Identify which cell holds the provided text, then report its [X, Y] central coordinate. 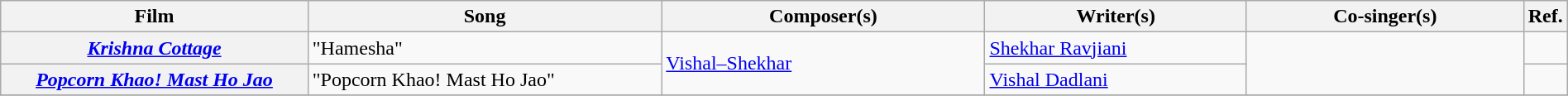
Ref. [1545, 17]
Vishal Dadlani [1116, 79]
Vishal–Shekhar [824, 64]
Composer(s) [824, 17]
Popcorn Khao! Mast Ho Jao [155, 79]
Writer(s) [1116, 17]
Co-singer(s) [1384, 17]
Song [485, 17]
"Hamesha" [485, 48]
Film [155, 17]
"Popcorn Khao! Mast Ho Jao" [485, 79]
Krishna Cottage [155, 48]
Shekhar Ravjiani [1116, 48]
